Detect which cell encompasses the target text, then output its (X, Y) center coordinate. 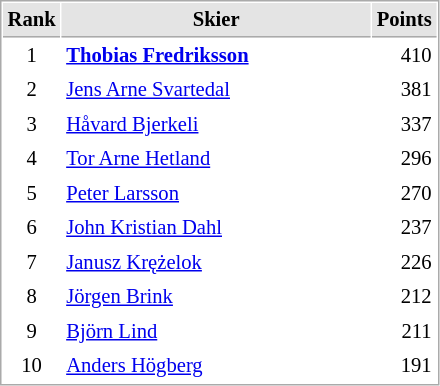
Peter Larsson (216, 194)
Tor Arne Hetland (216, 158)
4 (32, 158)
Björn Lind (216, 332)
212 (404, 296)
Rank (32, 20)
2 (32, 90)
410 (404, 56)
270 (404, 194)
337 (404, 124)
Jörgen Brink (216, 296)
Thobias Fredriksson (216, 56)
381 (404, 90)
Anders Högberg (216, 366)
9 (32, 332)
296 (404, 158)
Håvard Bjerkeli (216, 124)
7 (32, 262)
211 (404, 332)
3 (32, 124)
John Kristian Dahl (216, 228)
Points (404, 20)
1 (32, 56)
6 (32, 228)
191 (404, 366)
5 (32, 194)
Skier (216, 20)
237 (404, 228)
Janusz Krężelok (216, 262)
10 (32, 366)
Jens Arne Svartedal (216, 90)
226 (404, 262)
8 (32, 296)
